Capture the cell that displays the provided text and extract its (X, Y) central coordinate. 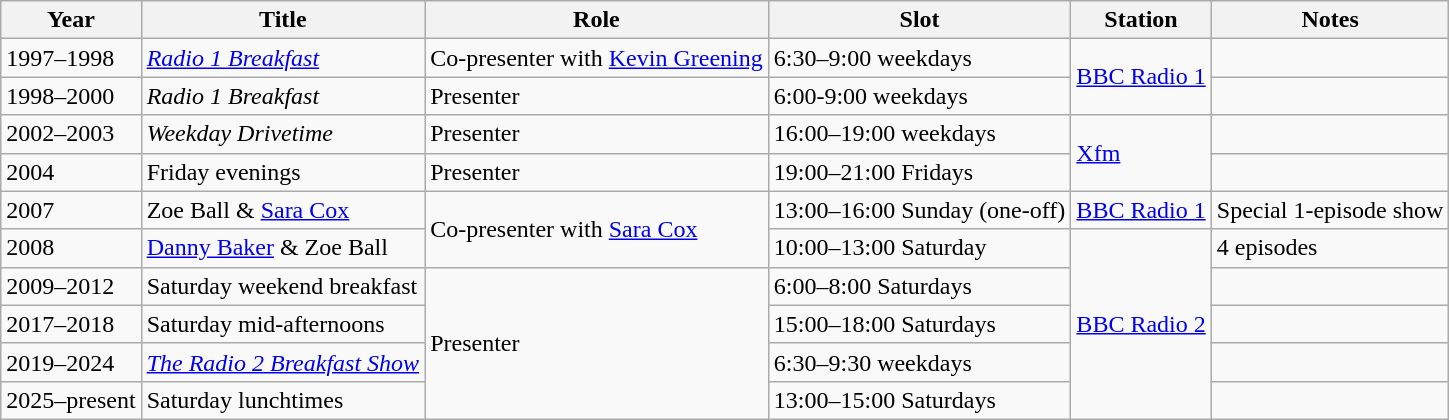
Title (283, 20)
2002–2003 (71, 134)
2009–2012 (71, 286)
Co-presenter with Kevin Greening (597, 58)
1998–2000 (71, 96)
6:30–9:00 weekdays (920, 58)
10:00–13:00 Saturday (920, 248)
2008 (71, 248)
Xfm (1141, 153)
1997–1998 (71, 58)
Saturday weekend breakfast (283, 286)
19:00–21:00 Fridays (920, 172)
Role (597, 20)
6:00–8:00 Saturdays (920, 286)
Zoe Ball & Sara Cox (283, 210)
6:30–9:30 weekdays (920, 362)
Special 1-episode show (1330, 210)
2025–present (71, 400)
Slot (920, 20)
Saturday lunchtimes (283, 400)
13:00–16:00 Sunday (one-off) (920, 210)
Year (71, 20)
BBC Radio 2 (1141, 324)
13:00–15:00 Saturdays (920, 400)
16:00–19:00 weekdays (920, 134)
4 episodes (1330, 248)
6:00-9:00 weekdays (920, 96)
2004 (71, 172)
2017–2018 (71, 324)
Co-presenter with Sara Cox (597, 229)
2007 (71, 210)
Danny Baker & Zoe Ball (283, 248)
The Radio 2 Breakfast Show (283, 362)
Friday evenings (283, 172)
Station (1141, 20)
15:00–18:00 Saturdays (920, 324)
Weekday Drivetime (283, 134)
Saturday mid-afternoons (283, 324)
2019–2024 (71, 362)
Notes (1330, 20)
